Output the (X, Y) coordinate of the center of the cell containing the given text.  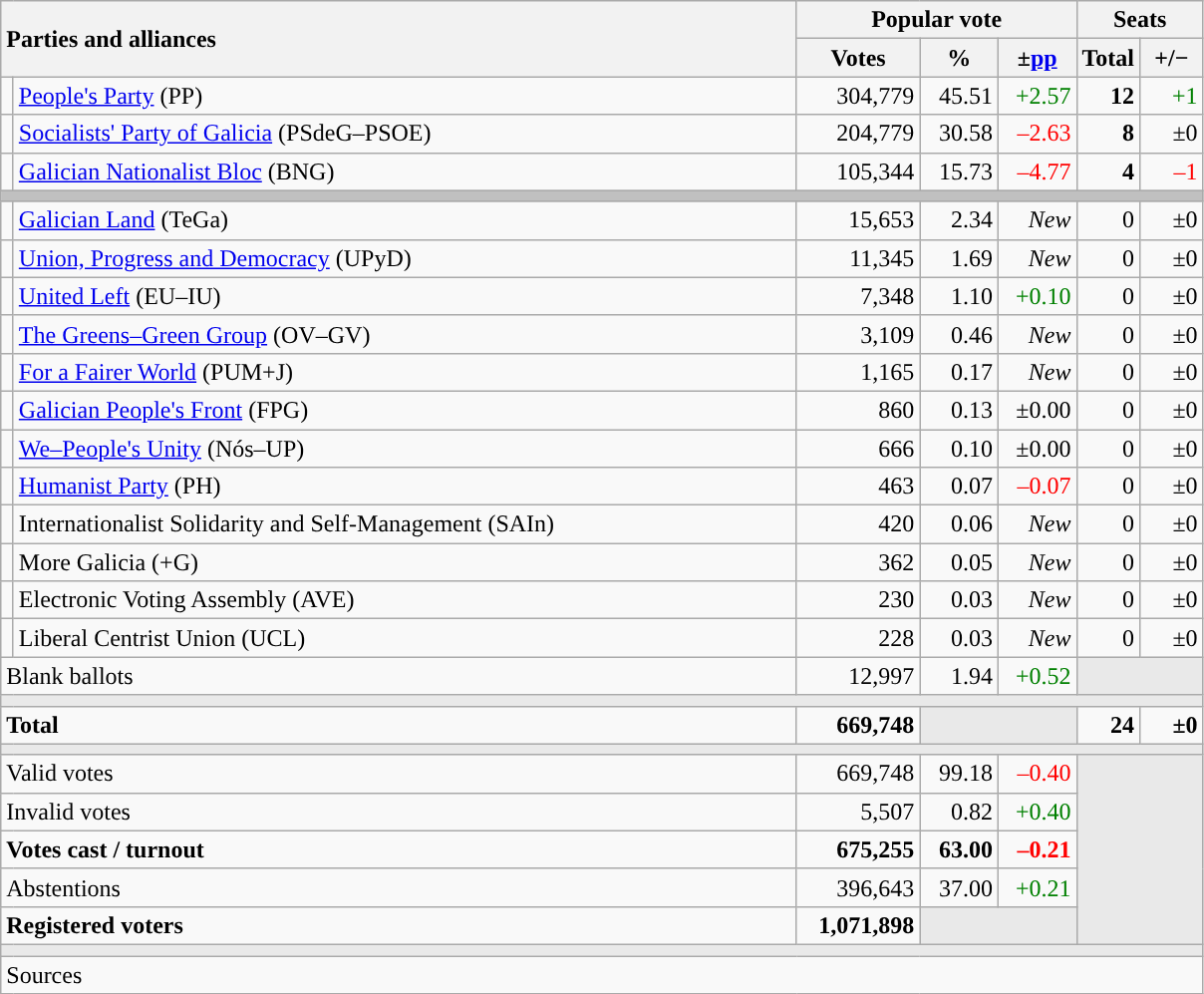
230 (858, 600)
12 (1108, 96)
1.10 (959, 296)
0.46 (959, 334)
% (959, 58)
–1 (1172, 171)
0.82 (959, 812)
Liberal Centrist Union (UCL) (405, 638)
99.18 (959, 774)
37.00 (959, 887)
0.06 (959, 524)
Registered voters (399, 925)
304,779 (858, 96)
Votes (858, 58)
420 (858, 524)
105,344 (858, 171)
Valid votes (399, 774)
0.17 (959, 372)
Seats (1140, 20)
204,779 (858, 134)
0.07 (959, 487)
30.58 (959, 134)
–0.07 (1037, 487)
8 (1108, 134)
Humanist Party (PH) (405, 487)
15,653 (858, 220)
–0.21 (1037, 849)
666 (858, 448)
1.94 (959, 676)
0.10 (959, 448)
Parties and alliances (399, 39)
+0.40 (1037, 812)
People's Party (PP) (405, 96)
1,165 (858, 372)
Popular vote (937, 20)
12,997 (858, 676)
–2.63 (1037, 134)
Sources (602, 974)
–4.77 (1037, 171)
–0.40 (1037, 774)
63.00 (959, 849)
More Galicia (+G) (405, 562)
+2.57 (1037, 96)
5,507 (858, 812)
362 (858, 562)
+1 (1172, 96)
0.05 (959, 562)
Blank ballots (399, 676)
860 (858, 410)
Union, Progress and Democracy (UPyD) (405, 258)
Socialists' Party of Galicia (PSdeG–PSOE) (405, 134)
3,109 (858, 334)
45.51 (959, 96)
+0.21 (1037, 887)
Galician People's Front (FPG) (405, 410)
15.73 (959, 171)
463 (858, 487)
Abstentions (399, 887)
+0.10 (1037, 296)
The Greens–Green Group (OV–GV) (405, 334)
Votes cast / turnout (399, 849)
Galician Land (TeGa) (405, 220)
11,345 (858, 258)
Internationalist Solidarity and Self-Management (SAIn) (405, 524)
For a Fairer World (PUM+J) (405, 372)
Invalid votes (399, 812)
Galician Nationalist Bloc (BNG) (405, 171)
4 (1108, 171)
0.13 (959, 410)
1.69 (959, 258)
Electronic Voting Assembly (AVE) (405, 600)
675,255 (858, 849)
228 (858, 638)
+0.52 (1037, 676)
±pp (1037, 58)
1,071,898 (858, 925)
2.34 (959, 220)
United Left (EU–IU) (405, 296)
24 (1108, 725)
We–People's Unity (Nós–UP) (405, 448)
+/− (1172, 58)
396,643 (858, 887)
7,348 (858, 296)
